Identify which cell holds the provided text, then report its [X, Y] central coordinate. 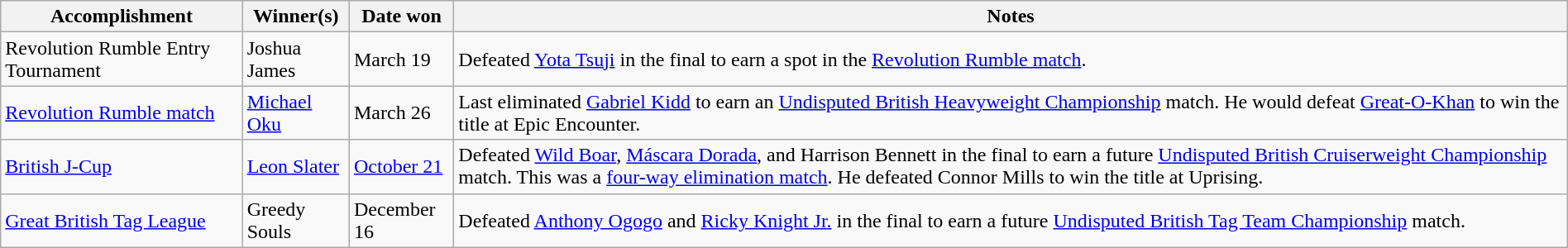
Notes [1011, 17]
Revolution Rumble Entry Tournament [122, 60]
Greedy Souls [296, 220]
March 26 [401, 112]
October 21 [401, 167]
Great British Tag League [122, 220]
March 19 [401, 60]
Defeated Anthony Ogogo and Ricky Knight Jr. in the final to earn a future Undisputed British Tag Team Championship match. [1011, 220]
Joshua James [296, 60]
Leon Slater [296, 167]
Michael Oku [296, 112]
December 16 [401, 220]
Winner(s) [296, 17]
Date won [401, 17]
Revolution Rumble match [122, 112]
Defeated Yota Tsuji in the final to earn a spot in the Revolution Rumble match. [1011, 60]
British J-Cup [122, 167]
Accomplishment [122, 17]
